Scan for the cell matching the given text and deliver its [X, Y] coordinate at center. 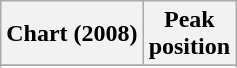
Chart (2008) [72, 34]
Peakposition [189, 34]
